Pinpoint the cell where the given text exists, returning its [X, Y] midpoint coordinate. 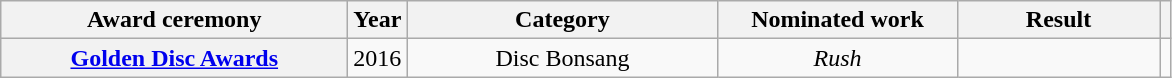
Year [378, 20]
Result [1058, 20]
Nominated work [838, 20]
Category [562, 20]
Disc Bonsang [562, 58]
Award ceremony [174, 20]
Rush [838, 58]
Golden Disc Awards [174, 58]
2016 [378, 58]
